Output the (X, Y) coordinate of the center of the cell containing the given text.  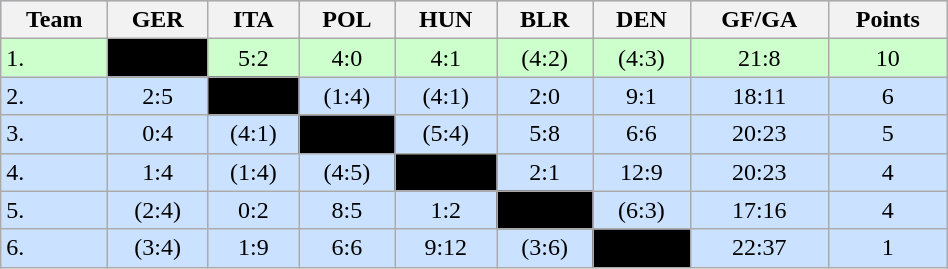
6. (54, 248)
9:12 (446, 248)
(6:3) (641, 210)
GF/GA (759, 20)
2:0 (545, 96)
6 (888, 96)
22:37 (759, 248)
17:16 (759, 210)
1:2 (446, 210)
10 (888, 58)
(3:4) (158, 248)
1. (54, 58)
(2:4) (158, 210)
1:4 (158, 172)
0:2 (254, 210)
GER (158, 20)
(4:3) (641, 58)
8:5 (347, 210)
DEN (641, 20)
Points (888, 20)
Team (54, 20)
3. (54, 134)
0:4 (158, 134)
18:11 (759, 96)
(4:2) (545, 58)
5. (54, 210)
1:9 (254, 248)
POL (347, 20)
HUN (446, 20)
4:1 (446, 58)
(4:5) (347, 172)
BLR (545, 20)
9:1 (641, 96)
2:1 (545, 172)
2:5 (158, 96)
4:0 (347, 58)
5:8 (545, 134)
5:2 (254, 58)
(5:4) (446, 134)
1 (888, 248)
5 (888, 134)
2. (54, 96)
12:9 (641, 172)
4. (54, 172)
(3:6) (545, 248)
ITA (254, 20)
21:8 (759, 58)
